Identify which cell holds the provided text, then report its (X, Y) central coordinate. 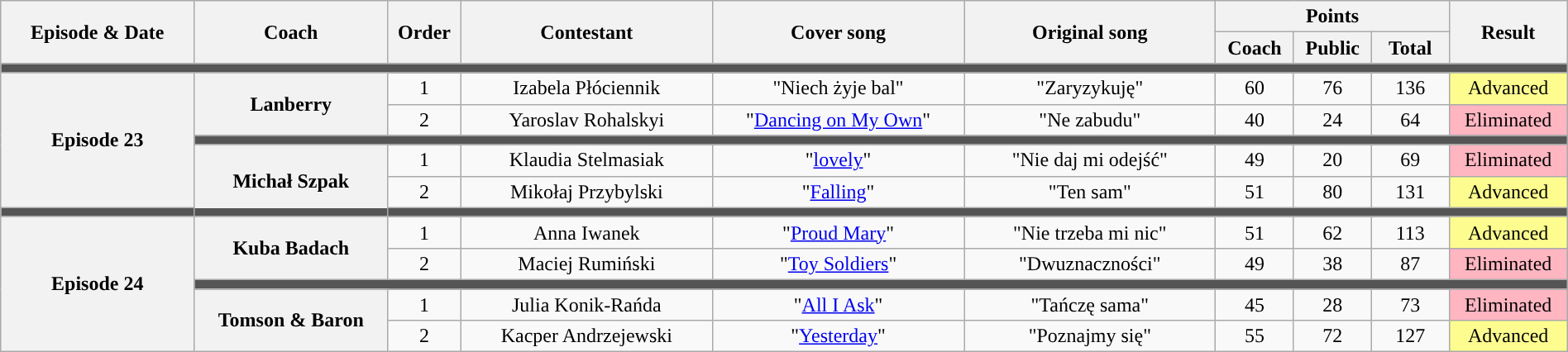
38 (1332, 264)
136 (1410, 88)
64 (1410, 120)
Klaudia Stelmasiak (586, 160)
Points (1332, 17)
"Zaryzykuję" (1090, 88)
127 (1410, 336)
Cover song (838, 32)
"Dancing on My Own" (838, 120)
Maciej Rumiński (586, 264)
76 (1332, 88)
Order (424, 32)
87 (1410, 264)
Anna Iwanek (586, 232)
"Tańczę sama" (1090, 305)
Original song (1090, 32)
Mikołaj Przybylski (586, 192)
"Ten sam" (1090, 192)
72 (1332, 336)
45 (1255, 305)
Result (1508, 32)
62 (1332, 232)
Tomson & Baron (291, 321)
69 (1410, 160)
Episode & Date (98, 32)
Total (1410, 48)
Public (1332, 48)
"Ne zabudu" (1090, 120)
"Nie trzeba mi nic" (1090, 232)
"Proud Mary" (838, 232)
"Yesterday" (838, 336)
Kacper Andrzejewski (586, 336)
"All I Ask" (838, 305)
Episode 23 (98, 140)
80 (1332, 192)
Lanberry (291, 104)
Izabela Płóciennik (586, 88)
40 (1255, 120)
20 (1332, 160)
"Falling" (838, 192)
28 (1332, 305)
"Nie daj mi odejść" (1090, 160)
"Dwuznaczności" (1090, 264)
Julia Konik-Rańda (586, 305)
Kuba Badach (291, 248)
131 (1410, 192)
60 (1255, 88)
"lovely" (838, 160)
Episode 24 (98, 284)
"Poznajmy się" (1090, 336)
24 (1332, 120)
73 (1410, 305)
Michał Szpak (291, 180)
55 (1255, 336)
"Niech żyje bal" (838, 88)
"Toy Soldiers" (838, 264)
Contestant (586, 32)
Yaroslav Rohalskyi (586, 120)
113 (1410, 232)
